Provide the (X, Y) coordinate of the cell's center where the given text is located.  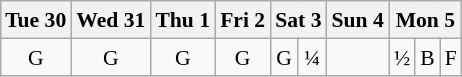
Mon 5 (426, 20)
¼ (312, 56)
½ (402, 56)
Sun 4 (358, 20)
F (451, 56)
Sat 3 (298, 20)
Wed 31 (110, 20)
B (428, 56)
Tue 30 (36, 20)
Thu 1 (182, 20)
Fri 2 (242, 20)
